Output the (x, y) coordinate of the center of the cell containing the given text.  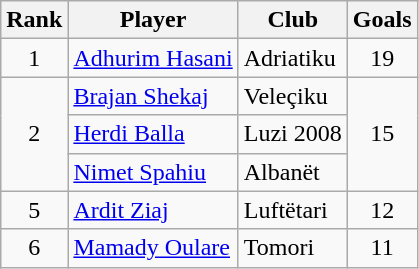
2 (34, 134)
19 (382, 58)
Herdi Balla (153, 134)
Luzi 2008 (292, 134)
Tomori (292, 248)
Rank (34, 20)
Adhurim Hasani (153, 58)
5 (34, 210)
15 (382, 134)
Brajan Shekaj (153, 96)
Ardit Ziaj (153, 210)
Adriatiku (292, 58)
Player (153, 20)
6 (34, 248)
12 (382, 210)
Luftëtari (292, 210)
Albanët (292, 172)
Mamady Oulare (153, 248)
Goals (382, 20)
Veleçiku (292, 96)
Club (292, 20)
11 (382, 248)
1 (34, 58)
Nimet Spahiu (153, 172)
